Extract the [X, Y] coordinate from the center of the cell holding the provided text.  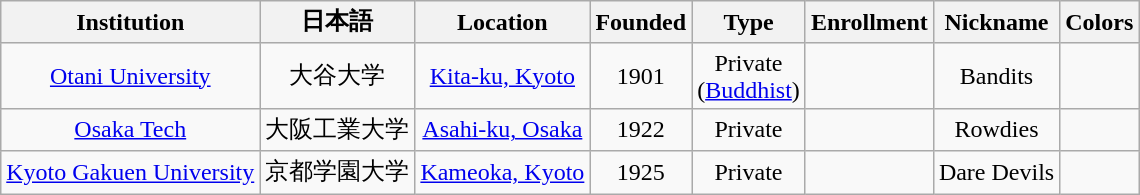
Founded [641, 22]
Enrollment [869, 22]
日本語 [338, 22]
Private(Buddhist) [749, 76]
Bandits [996, 76]
1925 [641, 172]
Nickname [996, 22]
Otani University [130, 76]
大谷大学 [338, 76]
Kameoka, Kyoto [502, 172]
Colors [1100, 22]
Type [749, 22]
京都学園大学 [338, 172]
Location [502, 22]
Asahi-ku, Osaka [502, 130]
Institution [130, 22]
Osaka Tech [130, 130]
Rowdies [996, 130]
Kita-ku, Kyoto [502, 76]
1901 [641, 76]
Dare Devils [996, 172]
Kyoto Gakuen University [130, 172]
大阪工業大学 [338, 130]
1922 [641, 130]
